From the cell containing the given text, extract its center point as (x, y) coordinate. 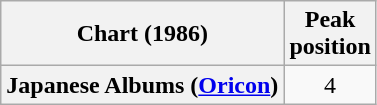
Peak position (330, 34)
Chart (1986) (142, 34)
Japanese Albums (Oricon) (142, 85)
4 (330, 85)
